For the text-containing cell, return its midpoint in (x, y) coordinate format. 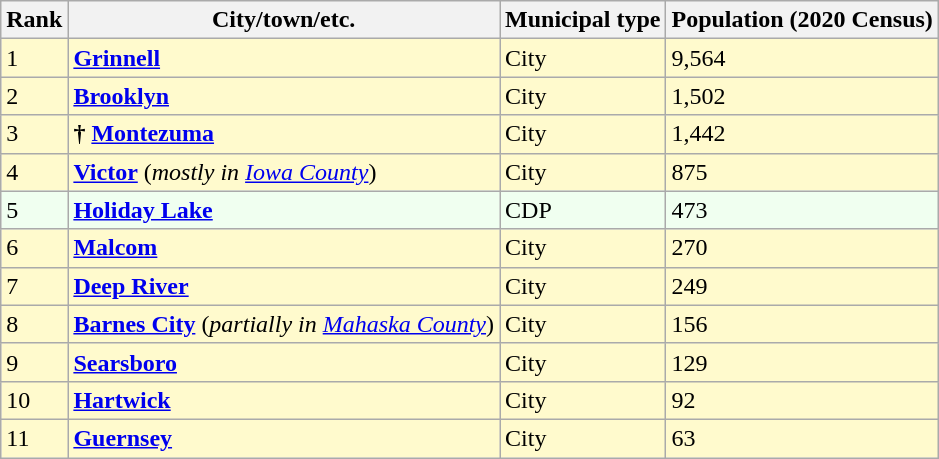
Brooklyn (284, 96)
1 (34, 58)
8 (34, 324)
Searsboro (284, 362)
Victor (mostly in Iowa County) (284, 172)
10 (34, 400)
249 (802, 286)
1,502 (802, 96)
CDP (583, 210)
Rank (34, 20)
3 (34, 134)
2 (34, 96)
City/town/etc. (284, 20)
4 (34, 172)
5 (34, 210)
270 (802, 248)
Guernsey (284, 438)
9 (34, 362)
Malcom (284, 248)
875 (802, 172)
Population (2020 Census) (802, 20)
9,564 (802, 58)
Grinnell (284, 58)
Barnes City (partially in Mahaska County) (284, 324)
Municipal type (583, 20)
63 (802, 438)
473 (802, 210)
7 (34, 286)
Holiday Lake (284, 210)
Hartwick (284, 400)
156 (802, 324)
Deep River (284, 286)
6 (34, 248)
92 (802, 400)
1,442 (802, 134)
† Montezuma (284, 134)
11 (34, 438)
129 (802, 362)
